Search for the cell housing the specified text and yield its [x, y] center coordinate. 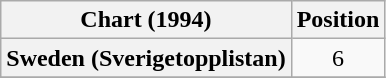
Chart (1994) [146, 20]
6 [338, 58]
Sweden (Sverigetopplistan) [146, 58]
Position [338, 20]
